Search for the cell housing the specified text and yield its [X, Y] center coordinate. 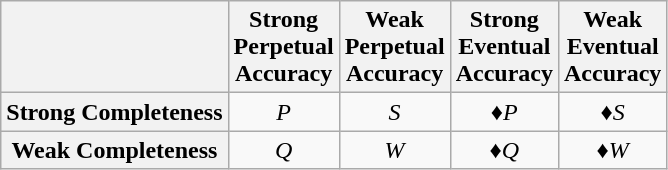
S [394, 112]
P [284, 112]
Weak Completeness [114, 150]
Strong Completeness [114, 112]
♦P [504, 112]
WeakEventualAccuracy [612, 47]
StrongEventualAccuracy [504, 47]
♦W [612, 150]
♦Q [504, 150]
WeakPerpetualAccuracy [394, 47]
StrongPerpetualAccuracy [284, 47]
W [394, 150]
Q [284, 150]
♦S [612, 112]
